Pinpoint the cell where the given text exists, returning its (x, y) midpoint coordinate. 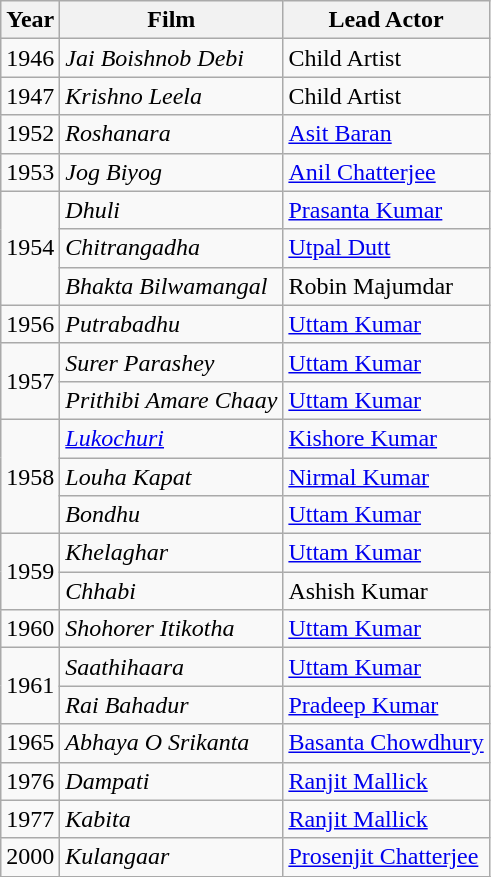
Abhaya O Srikanta (172, 743)
Film (172, 20)
1977 (30, 819)
1952 (30, 134)
Anil Chatterjee (386, 172)
Robin Majumdar (386, 286)
Prosenjit Chatterjee (386, 857)
Year (30, 20)
Lead Actor (386, 20)
Saathihaara (172, 667)
Kishore Kumar (386, 438)
1956 (30, 324)
1959 (30, 572)
Bhakta Bilwamangal (172, 286)
Krishno Leela (172, 96)
Prithibi Amare Chaay (172, 400)
1960 (30, 629)
1965 (30, 743)
Ashish Kumar (386, 591)
1957 (30, 381)
Bondhu (172, 515)
Chhabi (172, 591)
Prasanta Kumar (386, 210)
1953 (30, 172)
Asit Baran (386, 134)
Lukochuri (172, 438)
Kulangaar (172, 857)
Chitrangadha (172, 248)
2000 (30, 857)
Roshanara (172, 134)
1946 (30, 58)
Shohorer Itikotha (172, 629)
Pradeep Kumar (386, 705)
Putrabadhu (172, 324)
Utpal Dutt (386, 248)
Rai Bahadur (172, 705)
1954 (30, 248)
Nirmal Kumar (386, 477)
1958 (30, 476)
1947 (30, 96)
Khelaghar (172, 553)
Jai Boishnob Debi (172, 58)
1961 (30, 686)
Louha Kapat (172, 477)
Dampati (172, 781)
Kabita (172, 819)
1976 (30, 781)
Dhuli (172, 210)
Basanta Chowdhury (386, 743)
Jog Biyog (172, 172)
Surer Parashey (172, 362)
